Scan for the cell matching the given text and deliver its [X, Y] coordinate at center. 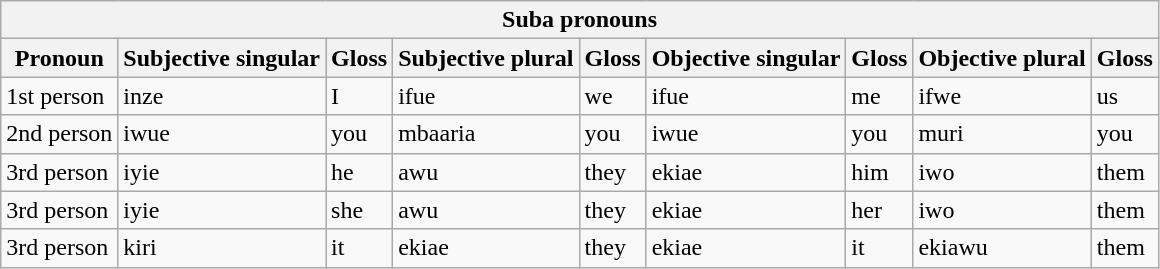
Objective plural [1002, 58]
Suba pronouns [580, 20]
me [880, 96]
I [360, 96]
Objective singular [746, 58]
ekiawu [1002, 248]
Subjective singular [222, 58]
her [880, 210]
us [1124, 96]
ifwe [1002, 96]
inze [222, 96]
muri [1002, 134]
kiri [222, 248]
she [360, 210]
2nd person [60, 134]
Pronoun [60, 58]
we [612, 96]
he [360, 172]
1st person [60, 96]
him [880, 172]
mbaaria [486, 134]
Subjective plural [486, 58]
